Find where the given text appears and provide that cell's center as [X, Y] coordinate. 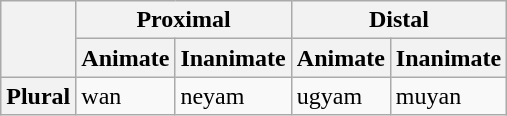
Proximal [184, 20]
neyam [233, 96]
wan [126, 96]
Distal [398, 20]
ugyam [340, 96]
Plural [38, 96]
muyan [448, 96]
